For the text-containing cell, return its midpoint in [x, y] coordinate format. 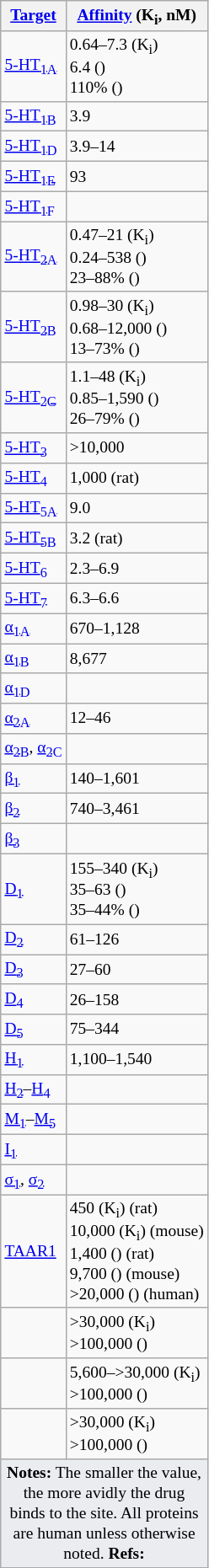
5-HT2A [34, 257]
9.0 [137, 508]
93 [137, 176]
0.98–30 (Ki)0.68–12,000 ()13–73% () [137, 327]
TAAR1 [34, 1251]
Affinity (Ki, nM) [137, 16]
27–60 [137, 970]
β1 [34, 779]
α2B, α2C [34, 749]
H1 [34, 1060]
5-HT1E [34, 176]
3.2 (rat) [137, 538]
5-HT6 [34, 568]
450 (Ki) (rat)10,000 (Ki) (mouse)1,400 () (rat)9,700 () (mouse)>20,000 () (human) [137, 1251]
σ1, σ2 [34, 1180]
5-HT1F [34, 206]
>10,000 [137, 448]
3.9–14 [137, 147]
D3 [34, 970]
61–126 [137, 939]
2.3–6.9 [137, 568]
8,677 [137, 659]
3.9 [137, 116]
I1 [34, 1150]
5-HT3 [34, 448]
D2 [34, 939]
0.47–21 (Ki)0.24–538 ()23–88% () [137, 257]
D5 [34, 1030]
26–158 [137, 999]
D4 [34, 999]
5-HT1B [34, 116]
β2 [34, 809]
75–344 [137, 1030]
H2–H4 [34, 1089]
155–340 (Ki)35–63 ()35–44% () [137, 889]
12–46 [137, 719]
5-HT5B [34, 538]
5-HT1D [34, 147]
D1 [34, 889]
1,000 (rat) [137, 478]
α2A [34, 719]
α1D [34, 688]
Notes: The smaller the value, the more avidly the drug binds to the site. All proteins are human unless otherwise noted. Refs: [104, 1513]
α1A [34, 629]
α1B [34, 659]
140–1,601 [137, 779]
5-HT4 [34, 478]
5-HT1A [34, 66]
0.64–7.3 (Ki)6.4 ()110% () [137, 66]
740–3,461 [137, 809]
5-HT2B [34, 327]
1.1–48 (Ki)0.85–1,590 ()26–79% () [137, 398]
M1–M5 [34, 1120]
670–1,128 [137, 629]
Target [34, 16]
6.3–6.6 [137, 598]
1,100–1,540 [137, 1060]
5-HT2C [34, 398]
5-HT5A [34, 508]
β3 [34, 839]
5-HT7 [34, 598]
5,600–>30,000 (Ki)>100,000 () [137, 1383]
